For the text-containing cell, return its midpoint in (X, Y) coordinate format. 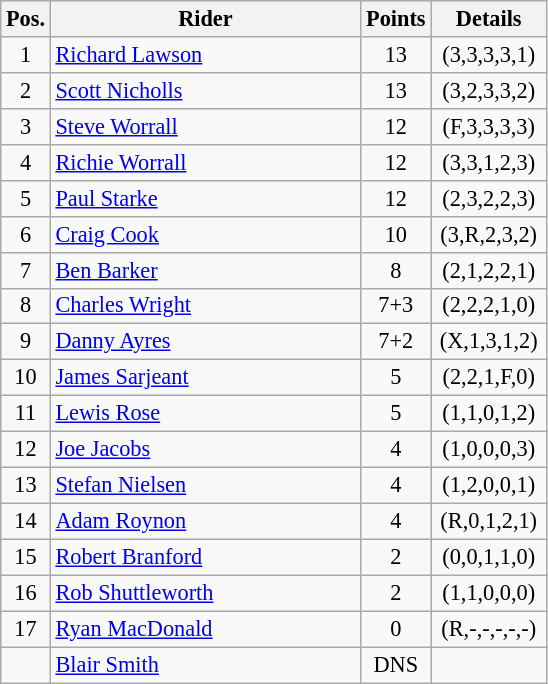
0 (396, 629)
Ben Barker (205, 270)
(F,3,3,3,3) (488, 126)
Pos. (26, 19)
7 (26, 270)
14 (26, 521)
Danny Ayres (205, 342)
(3,R,2,3,2) (488, 234)
Charles Wright (205, 306)
Craig Cook (205, 234)
Lewis Rose (205, 414)
DNS (396, 665)
Stefan Nielsen (205, 485)
(2,3,2,2,3) (488, 198)
Steve Worrall (205, 126)
(1,1,0,1,2) (488, 414)
Richie Worrall (205, 162)
6 (26, 234)
(X,1,3,1,2) (488, 342)
Blair Smith (205, 665)
Rob Shuttleworth (205, 593)
15 (26, 557)
Ryan MacDonald (205, 629)
(2,1,2,2,1) (488, 270)
Robert Branford (205, 557)
(3,3,3,3,1) (488, 55)
7+3 (396, 306)
Rider (205, 19)
Points (396, 19)
7+2 (396, 342)
(0,0,1,1,0) (488, 557)
(1,0,0,0,3) (488, 450)
(1,2,0,0,1) (488, 485)
(3,3,1,2,3) (488, 162)
Richard Lawson (205, 55)
Paul Starke (205, 198)
Joe Jacobs (205, 450)
James Sarjeant (205, 378)
11 (26, 414)
16 (26, 593)
Scott Nicholls (205, 90)
Details (488, 19)
(1,1,0,0,0) (488, 593)
(R,-,-,-,-,-) (488, 629)
9 (26, 342)
(2,2,1,F,0) (488, 378)
1 (26, 55)
(R,0,1,2,1) (488, 521)
(3,2,3,3,2) (488, 90)
(2,2,2,1,0) (488, 306)
17 (26, 629)
Adam Roynon (205, 521)
3 (26, 126)
